Scan for the cell matching the given text and deliver its (X, Y) coordinate at center. 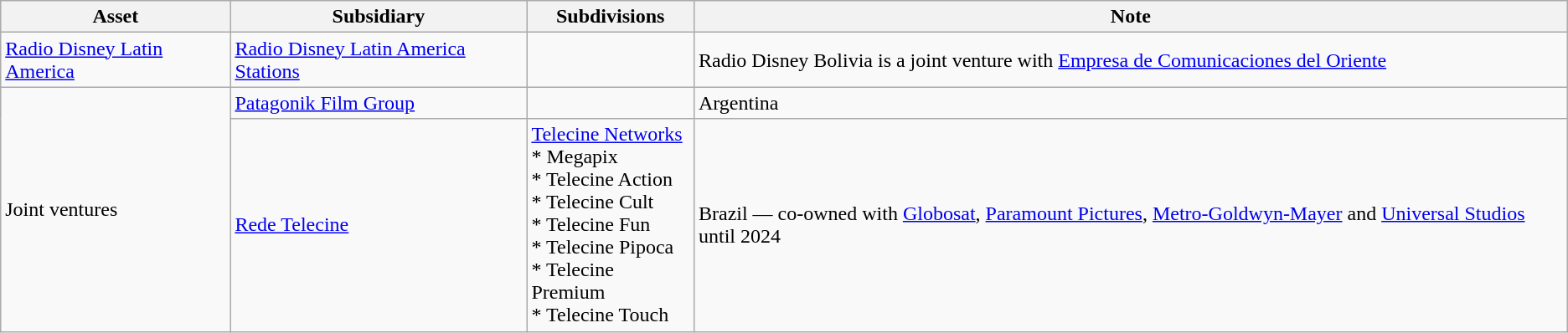
Patagonik Film Group (379, 103)
Argentina (1131, 103)
Radio Disney Bolivia is a joint venture with Empresa de Comunicaciones del Oriente (1131, 60)
Note (1131, 17)
Joint ventures (116, 209)
Rede Telecine (379, 225)
Subdivisions (611, 17)
Subsidiary (379, 17)
Telecine Networks* Megapix* Telecine Action* Telecine Cult* Telecine Fun* Telecine Pipoca* Telecine Premium* Telecine Touch (611, 225)
Asset (116, 17)
Radio Disney Latin America Stations (379, 60)
Brazil — co-owned with Globosat, Paramount Pictures, Metro-Goldwyn-Mayer and Universal Studios until 2024 (1131, 225)
Radio Disney Latin America (116, 60)
